From the cell containing the given text, extract its center point as (x, y) coordinate. 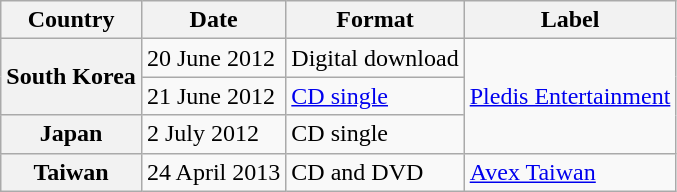
2 July 2012 (213, 134)
Format (375, 20)
Country (72, 20)
Pledis Entertainment (570, 96)
Date (213, 20)
South Korea (72, 77)
20 June 2012 (213, 58)
21 June 2012 (213, 96)
Japan (72, 134)
Taiwan (72, 172)
Avex Taiwan (570, 172)
Digital download (375, 58)
Label (570, 20)
CD and DVD (375, 172)
24 April 2013 (213, 172)
